Extract the (X, Y) coordinate from the center of the cell holding the provided text.  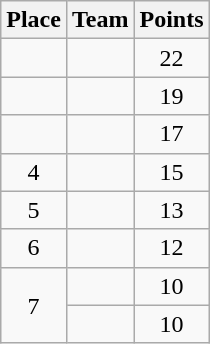
17 (172, 134)
Points (172, 20)
Place (34, 20)
15 (172, 172)
7 (34, 305)
Team (100, 20)
4 (34, 172)
12 (172, 248)
22 (172, 58)
5 (34, 210)
13 (172, 210)
6 (34, 248)
19 (172, 96)
